Detect which cell encompasses the target text, then output its [X, Y] center coordinate. 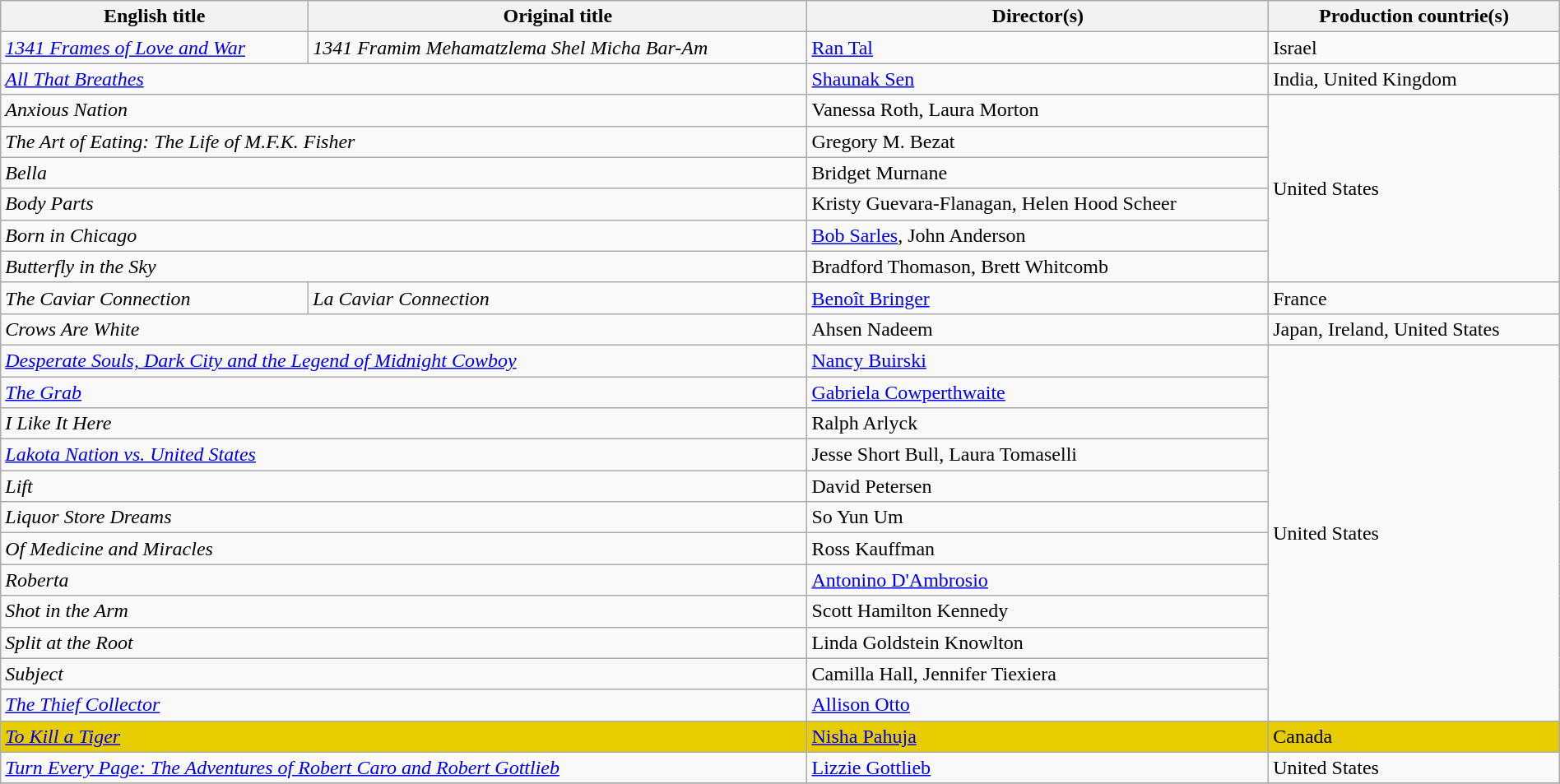
Antonino D'Ambrosio [1038, 580]
Bob Sarles, John Anderson [1038, 235]
Anxious Nation [404, 110]
Canada [1414, 736]
France [1414, 298]
Linda Goldstein Knowlton [1038, 643]
Split at the Root [404, 643]
Ran Tal [1038, 48]
Liquor Store Dreams [404, 517]
English title [155, 16]
To Kill a Tiger [404, 736]
La Caviar Connection [558, 298]
Crows Are White [404, 329]
Vanessa Roth, Laura Morton [1038, 110]
Original title [558, 16]
David Petersen [1038, 486]
Ross Kauffman [1038, 549]
Jesse Short Bull, Laura Tomaselli [1038, 455]
Bradford Thomason, Brett Whitcomb [1038, 267]
Roberta [404, 580]
Ahsen Nadeem [1038, 329]
Body Parts [404, 204]
Gregory M. Bezat [1038, 141]
Lakota Nation vs. United States [404, 455]
1341 Framim Mehamatzlema Shel Micha Bar-Am [558, 48]
The Grab [404, 392]
Lizzie Gottlieb [1038, 768]
Ralph Arlyck [1038, 424]
Camilla Hall, Jennifer Tiexiera [1038, 674]
Desperate Souls, Dark City and the Legend of Midnight Cowboy [404, 360]
Shot in the Arm [404, 611]
Turn Every Page: The Adventures of Robert Caro and Robert Gottlieb [404, 768]
Production countrie(s) [1414, 16]
Of Medicine and Miracles [404, 549]
Subject [404, 674]
Director(s) [1038, 16]
All That Breathes [404, 79]
Bella [404, 173]
Born in Chicago [404, 235]
1341 Frames of Love and War [155, 48]
The Art of Eating: The Life of M.F.K. Fisher [404, 141]
Bridget Murnane [1038, 173]
Japan, Ireland, United States [1414, 329]
The Thief Collector [404, 705]
Israel [1414, 48]
Lift [404, 486]
Gabriela Cowperthwaite [1038, 392]
Nisha Pahuja [1038, 736]
Shaunak Sen [1038, 79]
So Yun Um [1038, 517]
Butterfly in the Sky [404, 267]
Allison Otto [1038, 705]
I Like It Here [404, 424]
Scott Hamilton Kennedy [1038, 611]
Nancy Buirski [1038, 360]
The Caviar Connection [155, 298]
Benoît Bringer [1038, 298]
India, United Kingdom [1414, 79]
Kristy Guevara-Flanagan, Helen Hood Scheer [1038, 204]
